Detect which cell encompasses the target text, then output its [x, y] center coordinate. 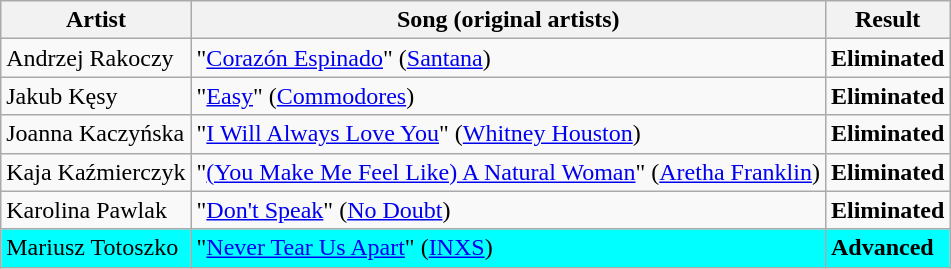
Kaja Kaźmierczyk [96, 172]
Andrzej Rakoczy [96, 58]
"Don't Speak" (No Doubt) [508, 210]
Result [887, 20]
Artist [96, 20]
Karolina Pawlak [96, 210]
Joanna Kaczyńska [96, 134]
"I Will Always Love You" (Whitney Houston) [508, 134]
"Corazón Espinado" (Santana) [508, 58]
Jakub Kęsy [96, 96]
"Easy" (Commodores) [508, 96]
Mariusz Totoszko [96, 248]
Song (original artists) [508, 20]
Advanced [887, 248]
"(You Make Me Feel Like) A Natural Woman" (Aretha Franklin) [508, 172]
"Never Tear Us Apart" (INXS) [508, 248]
